From the cell containing the given text, extract its center point as [x, y] coordinate. 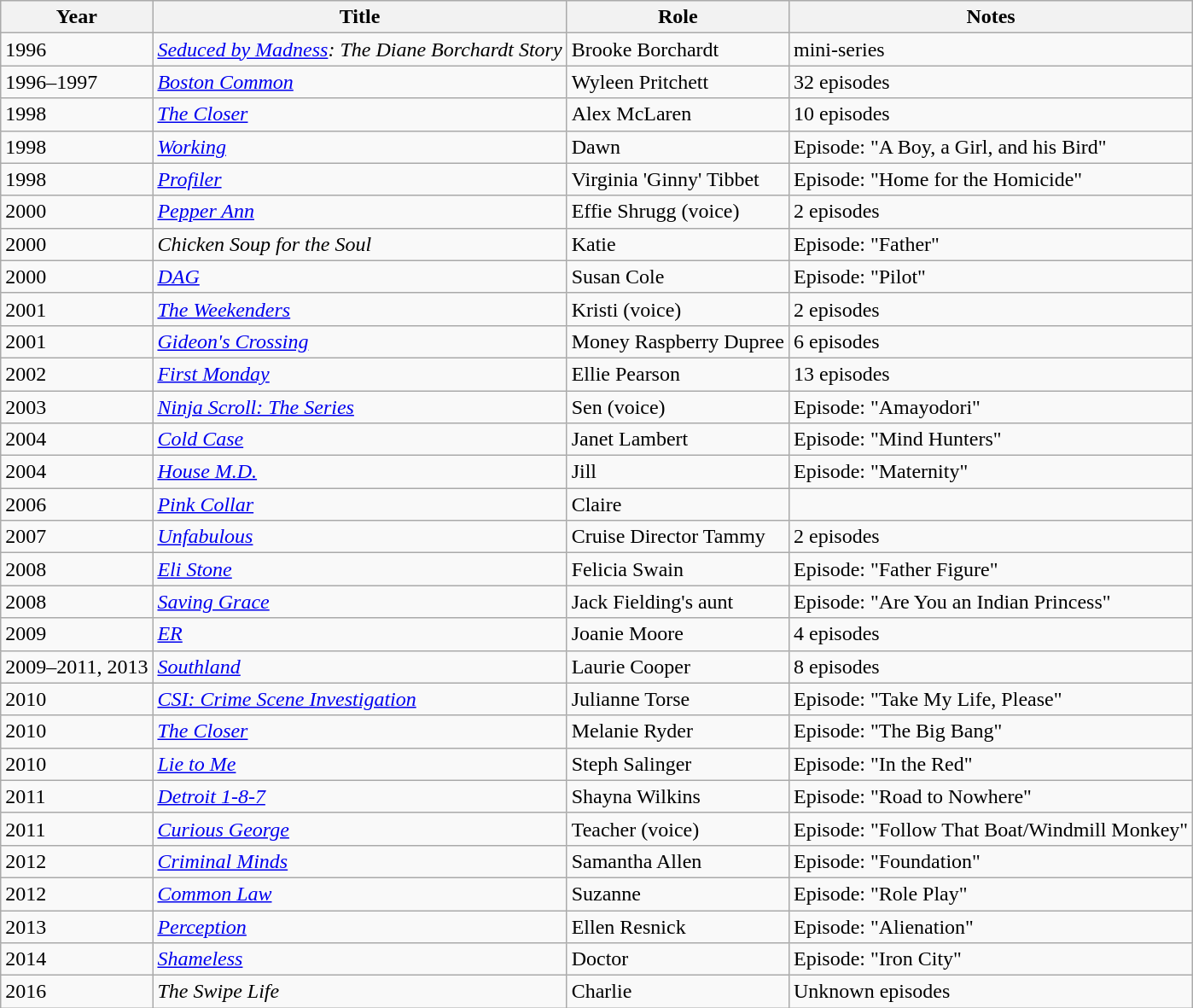
Curious George [360, 829]
Criminal Minds [360, 861]
Money Raspberry Dupree [678, 341]
Susan Cole [678, 277]
Laurie Cooper [678, 667]
Episode: "The Big Bang" [990, 731]
2009 [77, 634]
House M.D. [360, 472]
Wyleen Pritchett [678, 82]
Sen (voice) [678, 407]
2016 [77, 992]
Southland [360, 667]
Lie to Me [360, 764]
Episode: "Road to Nowhere" [990, 796]
Virginia 'Ginny' Tibbet [678, 179]
Pepper Ann [360, 212]
Episode: "Pilot" [990, 277]
Samantha Allen [678, 861]
Katie [678, 244]
Perception [360, 926]
4 episodes [990, 634]
Episode: "Home for the Homicide" [990, 179]
1996 [77, 50]
Alex McLaren [678, 114]
First Monday [360, 374]
Profiler [360, 179]
Julianne Torse [678, 699]
Ninja Scroll: The Series [360, 407]
Dawn [678, 147]
2002 [77, 374]
Chicken Soup for the Soul [360, 244]
2006 [77, 504]
Ellie Pearson [678, 374]
Working [360, 147]
Episode: "Mind Hunters" [990, 440]
Detroit 1-8-7 [360, 796]
Episode: "Amayodori" [990, 407]
Kristi (voice) [678, 309]
32 episodes [990, 82]
Shayna Wilkins [678, 796]
6 episodes [990, 341]
Ellen Resnick [678, 926]
Shameless [360, 959]
2013 [77, 926]
Title [360, 17]
Pink Collar [360, 504]
2007 [77, 537]
2014 [77, 959]
Doctor [678, 959]
Brooke Borchardt [678, 50]
Suzanne [678, 894]
Gideon's Crossing [360, 341]
Episode: "Take My Life, Please" [990, 699]
Saving Grace [360, 602]
Jack Fielding's aunt [678, 602]
DAG [360, 277]
Janet Lambert [678, 440]
10 episodes [990, 114]
CSI: Crime Scene Investigation [360, 699]
Seduced by Madness: The Diane Borchardt Story [360, 50]
Episode: "Father Figure" [990, 569]
Boston Common [360, 82]
Episode: "In the Red" [990, 764]
Episode: "Foundation" [990, 861]
Unfabulous [360, 537]
The Weekenders [360, 309]
Steph Salinger [678, 764]
The Swipe Life [360, 992]
8 episodes [990, 667]
Year [77, 17]
Notes [990, 17]
Episode: "Maternity" [990, 472]
1996–1997 [77, 82]
ER [360, 634]
Common Law [360, 894]
Felicia Swain [678, 569]
Episode: "Role Play" [990, 894]
Cruise Director Tammy [678, 537]
Unknown episodes [990, 992]
Jill [678, 472]
mini-series [990, 50]
Cold Case [360, 440]
Episode: "Follow That Boat/Windmill Monkey" [990, 829]
Episode: "A Boy, a Girl, and his Bird" [990, 147]
Episode: "Father" [990, 244]
Episode: "Alienation" [990, 926]
Effie Shrugg (voice) [678, 212]
Episode: "Are You an Indian Princess" [990, 602]
13 episodes [990, 374]
Melanie Ryder [678, 731]
2009–2011, 2013 [77, 667]
Teacher (voice) [678, 829]
2003 [77, 407]
Eli Stone [360, 569]
Charlie [678, 992]
Role [678, 17]
Episode: "Iron City" [990, 959]
Claire [678, 504]
Joanie Moore [678, 634]
